Determine the (X, Y) coordinate at the center of the cell enclosing the given text.  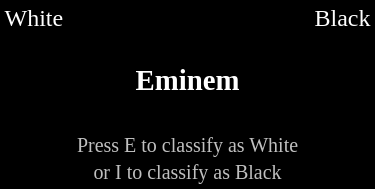
White (96, 18)
Eminem (188, 68)
Black (282, 18)
Press E to classify as Whiteor I to classify as Black (188, 144)
